Output the (X, Y) coordinate of the center of the cell containing the given text.  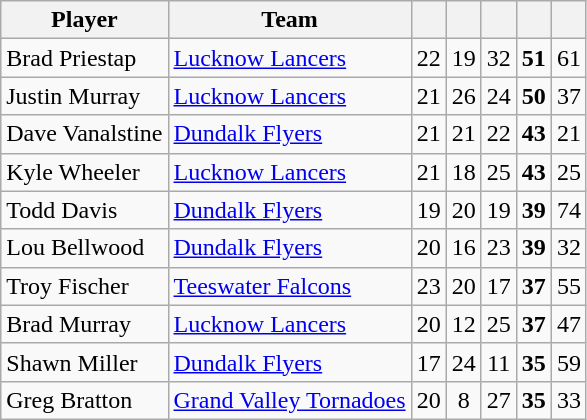
Shawn Miller (84, 362)
55 (568, 286)
18 (464, 172)
Teeswater Falcons (290, 286)
59 (568, 362)
11 (498, 362)
Brad Priestap (84, 58)
8 (464, 400)
12 (464, 324)
Troy Fischer (84, 286)
Grand Valley Tornadoes (290, 400)
47 (568, 324)
26 (464, 96)
Lou Bellwood (84, 248)
Dave Vanalstine (84, 134)
74 (568, 210)
50 (534, 96)
Player (84, 20)
61 (568, 58)
Justin Murray (84, 96)
Todd Davis (84, 210)
Team (290, 20)
Brad Murray (84, 324)
27 (498, 400)
51 (534, 58)
Kyle Wheeler (84, 172)
Greg Bratton (84, 400)
33 (568, 400)
16 (464, 248)
